From the cell containing the given text, extract its center point as (X, Y) coordinate. 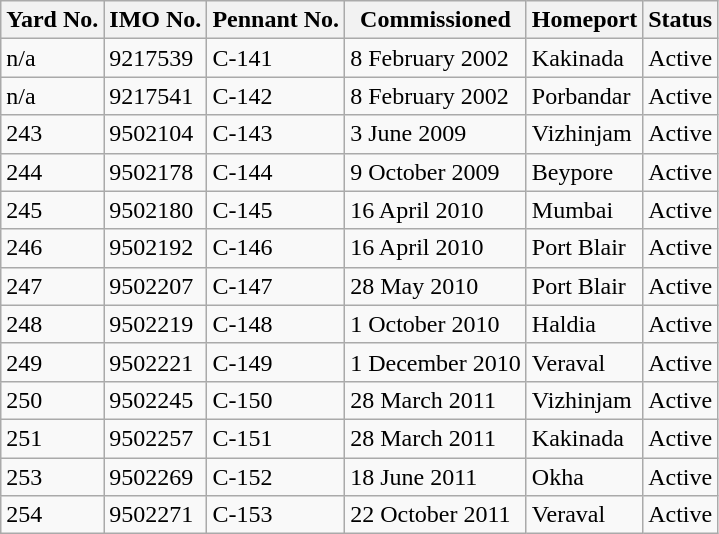
Haldia (584, 324)
Status (680, 20)
249 (52, 362)
253 (52, 477)
Yard No. (52, 20)
9502269 (156, 477)
C-142 (276, 96)
9502219 (156, 324)
3 June 2009 (436, 134)
247 (52, 286)
9217539 (156, 58)
1 October 2010 (436, 324)
248 (52, 324)
C-153 (276, 515)
9502257 (156, 438)
246 (52, 248)
244 (52, 172)
C-152 (276, 477)
9217541 (156, 96)
9502180 (156, 210)
C-148 (276, 324)
Porbandar (584, 96)
18 June 2011 (436, 477)
C-150 (276, 400)
245 (52, 210)
C-151 (276, 438)
243 (52, 134)
9502192 (156, 248)
1 December 2010 (436, 362)
IMO No. (156, 20)
28 May 2010 (436, 286)
9502245 (156, 400)
C-147 (276, 286)
Commissioned (436, 20)
9502104 (156, 134)
C-146 (276, 248)
C-145 (276, 210)
Beypore (584, 172)
254 (52, 515)
Okha (584, 477)
9502207 (156, 286)
9 October 2009 (436, 172)
C-143 (276, 134)
C-144 (276, 172)
C-149 (276, 362)
22 October 2011 (436, 515)
Homeport (584, 20)
9502271 (156, 515)
9502221 (156, 362)
251 (52, 438)
Pennant No. (276, 20)
C-141 (276, 58)
9502178 (156, 172)
250 (52, 400)
Mumbai (584, 210)
